Return the (x, y) coordinate for the center point of the cell that contains the specified text.  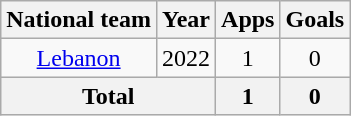
Lebanon (79, 58)
Apps (248, 20)
Year (186, 20)
National team (79, 20)
Goals (315, 20)
2022 (186, 58)
Total (108, 96)
